Scan for the cell matching the given text and deliver its [X, Y] coordinate at center. 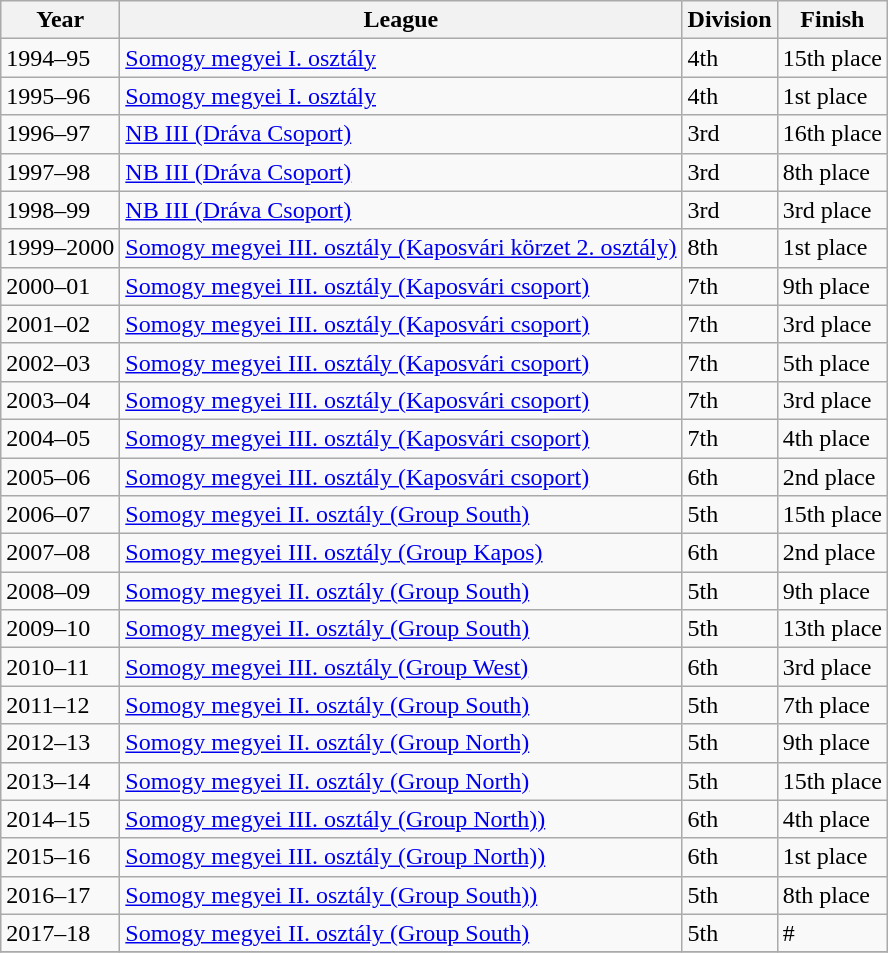
Somogy megyei III. osztály (Kaposvári körzet 2. osztály) [401, 248]
7th place [832, 705]
2003–04 [60, 400]
2002–03 [60, 362]
16th place [832, 134]
1997–98 [60, 172]
1996–97 [60, 134]
2015–16 [60, 857]
Year [60, 20]
2013–14 [60, 781]
Division [730, 20]
2007–08 [60, 553]
8th [730, 248]
1998–99 [60, 210]
2011–12 [60, 705]
2014–15 [60, 819]
Somogy megyei II. osztály (Group South)) [401, 895]
2006–07 [60, 515]
League [401, 20]
2010–11 [60, 667]
1999–2000 [60, 248]
2000–01 [60, 286]
2001–02 [60, 324]
2009–10 [60, 629]
2012–13 [60, 743]
2016–17 [60, 895]
1994–95 [60, 58]
2017–18 [60, 933]
2005–06 [60, 477]
# [832, 933]
2004–05 [60, 438]
13th place [832, 629]
Somogy megyei III. osztály (Group West) [401, 667]
Finish [832, 20]
Somogy megyei III. osztály (Group Kapos) [401, 553]
5th place [832, 362]
1995–96 [60, 96]
2008–09 [60, 591]
